Search for the cell housing the specified text and yield its [X, Y] center coordinate. 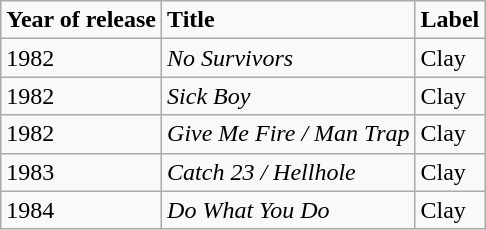
Title [288, 20]
Give Me Fire / Man Trap [288, 134]
1984 [82, 210]
1983 [82, 172]
Label [450, 20]
Catch 23 / Hellhole [288, 172]
Sick Boy [288, 96]
No Survivors [288, 58]
Do What You Do [288, 210]
Year of release [82, 20]
